Capture the cell that displays the provided text and extract its (X, Y) central coordinate. 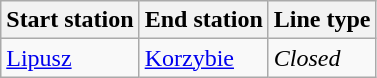
Lipusz (70, 58)
Start station (70, 20)
Closed (322, 58)
Line type (322, 20)
Korzybie (204, 58)
End station (204, 20)
